Locate the cell with the specified text and output its [x, y] center coordinate. 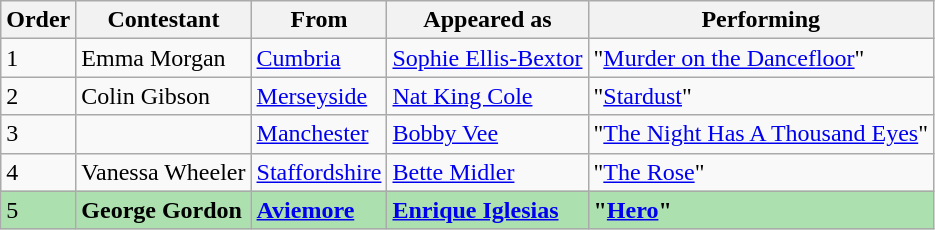
Manchester [319, 134]
George Gordon [164, 210]
Performing [761, 20]
5 [38, 210]
"The Rose" [761, 172]
Contestant [164, 20]
Enrique Iglesias [488, 210]
Cumbria [319, 58]
"Murder on the Dancefloor" [761, 58]
"The Night Has A Thousand Eyes" [761, 134]
Order [38, 20]
"Hero" [761, 210]
Staffordshire [319, 172]
Aviemore [319, 210]
Nat King Cole [488, 96]
Bette Midler [488, 172]
2 [38, 96]
Emma Morgan [164, 58]
Bobby Vee [488, 134]
3 [38, 134]
From [319, 20]
"Stardust" [761, 96]
Merseyside [319, 96]
Sophie Ellis-Bextor [488, 58]
4 [38, 172]
Vanessa Wheeler [164, 172]
Appeared as [488, 20]
1 [38, 58]
Colin Gibson [164, 96]
